Output the [x, y] coordinate of the center of the cell containing the given text.  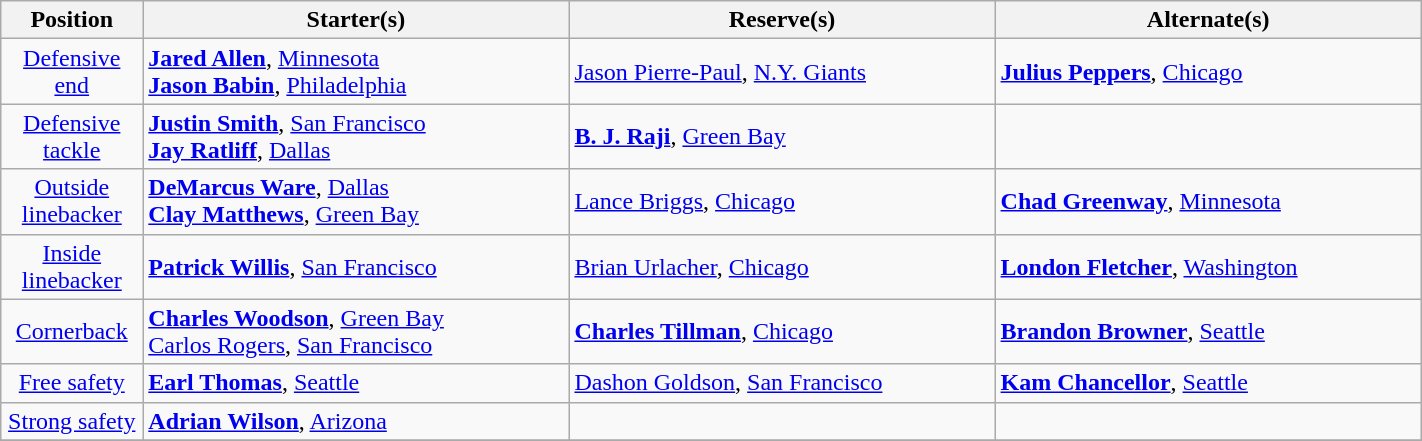
Cornerback [72, 332]
Justin Smith, San Francisco Jay Ratliff, Dallas [356, 136]
Chad Greenway, Minnesota [1208, 202]
Defensive end [72, 72]
Brandon Browner, Seattle [1208, 332]
Earl Thomas, Seattle [356, 383]
Adrian Wilson, Arizona [356, 421]
Outside linebacker [72, 202]
B. J. Raji, Green Bay [782, 136]
Kam Chancellor, Seattle [1208, 383]
Charles Woodson, Green Bay Carlos Rogers, San Francisco [356, 332]
Jared Allen, Minnesota Jason Babin, Philadelphia [356, 72]
Starter(s) [356, 20]
Reserve(s) [782, 20]
Lance Briggs, Chicago [782, 202]
Alternate(s) [1208, 20]
Dashon Goldson, San Francisco [782, 383]
Patrick Willis, San Francisco [356, 266]
Brian Urlacher, Chicago [782, 266]
Inside linebacker [72, 266]
Charles Tillman, Chicago [782, 332]
Defensive tackle [72, 136]
Free safety [72, 383]
London Fletcher, Washington [1208, 266]
Position [72, 20]
Strong safety [72, 421]
Jason Pierre-Paul, N.Y. Giants [782, 72]
Julius Peppers, Chicago [1208, 72]
DeMarcus Ware, Dallas Clay Matthews, Green Bay [356, 202]
